Search for the cell housing the specified text and yield its [X, Y] center coordinate. 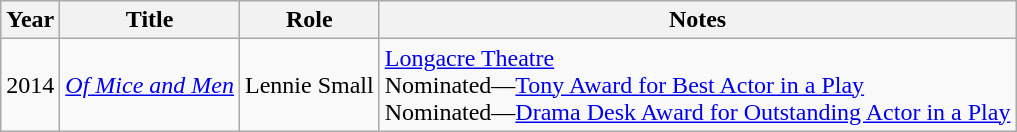
Of Mice and Men [150, 85]
Title [150, 20]
Notes [698, 20]
Role [309, 20]
Longacre TheatreNominated—Tony Award for Best Actor in a PlayNominated—Drama Desk Award for Outstanding Actor in a Play [698, 85]
Lennie Small [309, 85]
Year [30, 20]
2014 [30, 85]
